From the cell containing the given text, extract its center point as [X, Y] coordinate. 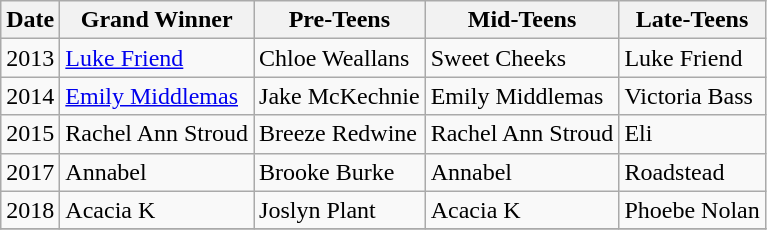
Breeze Redwine [340, 134]
2014 [30, 96]
Chloe Weallans [340, 58]
Phoebe Nolan [692, 210]
Late-Teens [692, 20]
Sweet Cheeks [522, 58]
Jake McKechnie [340, 96]
Mid-Teens [522, 20]
Roadstead [692, 172]
Date [30, 20]
Pre-Teens [340, 20]
Victoria Bass [692, 96]
Brooke Burke [340, 172]
2017 [30, 172]
2018 [30, 210]
2013 [30, 58]
Eli [692, 134]
Grand Winner [157, 20]
Joslyn Plant [340, 210]
2015 [30, 134]
